Pinpoint the cell where the given text exists, returning its [X, Y] midpoint coordinate. 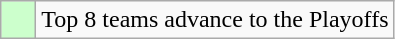
Top 8 teams advance to the Playoffs [215, 20]
